Capture the cell that displays the provided text and extract its [X, Y] central coordinate. 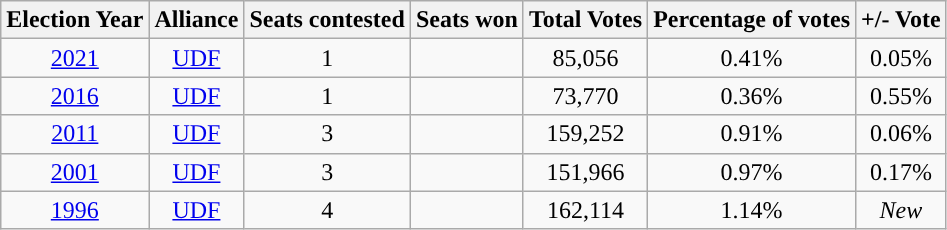
2011 [75, 134]
Election Year [75, 20]
1.14% [752, 210]
2016 [75, 96]
159,252 [585, 134]
0.05% [902, 58]
0.97% [752, 172]
New [902, 210]
2021 [75, 58]
4 [327, 210]
2001 [75, 172]
Percentage of votes [752, 20]
0.41% [752, 58]
0.91% [752, 134]
Alliance [196, 20]
Seats won [466, 20]
Total Votes [585, 20]
1996 [75, 210]
162,114 [585, 210]
0.17% [902, 172]
+/- Vote [902, 20]
0.06% [902, 134]
73,770 [585, 96]
0.55% [902, 96]
Seats contested [327, 20]
0.36% [752, 96]
85,056 [585, 58]
151,966 [585, 172]
